Return the (x, y) coordinate for the center point of the cell that contains the specified text.  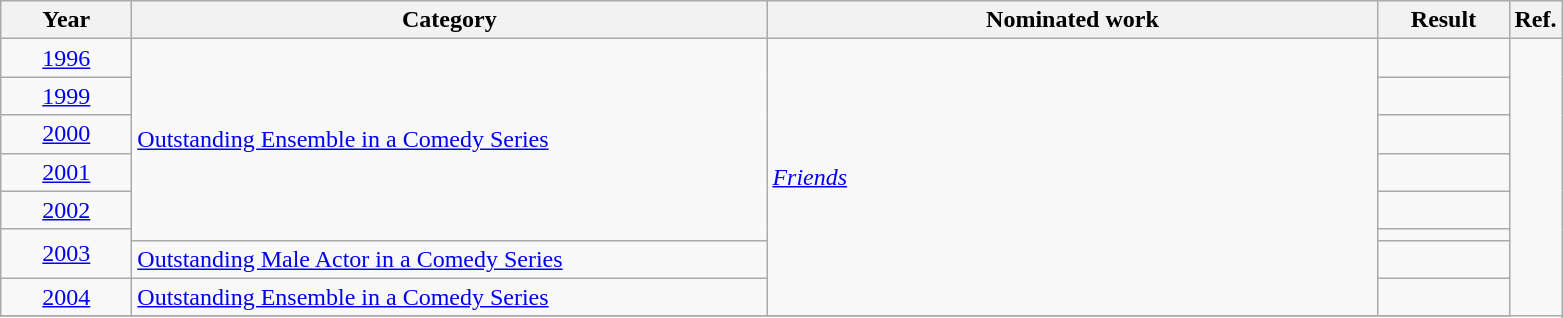
2002 (66, 210)
Friends (1072, 178)
Ref. (1536, 20)
1999 (66, 96)
Outstanding Male Actor in a Comedy Series (450, 259)
2003 (66, 254)
Category (450, 20)
Year (66, 20)
2000 (66, 134)
2001 (66, 172)
Nominated work (1072, 20)
2004 (66, 297)
1996 (66, 58)
Result (1444, 20)
